Determine the [x, y] coordinate at the center of the cell enclosing the given text.  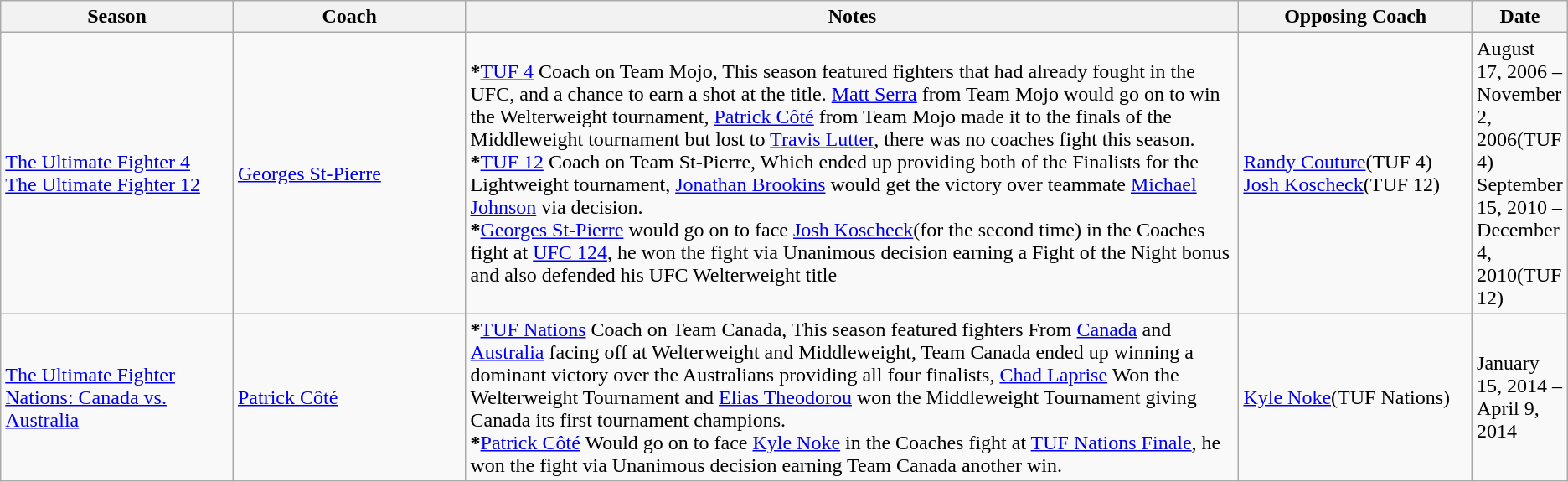
Notes [853, 17]
August 17, 2006 – November 2, 2006(TUF 4) September 15, 2010 – December 4, 2010(TUF 12) [1520, 173]
Randy Couture(TUF 4) Josh Koscheck(TUF 12) [1355, 173]
Date [1520, 17]
Season [117, 17]
January 15, 2014 – April 9, 2014 [1520, 397]
The Ultimate Fighter Nations: Canada vs. Australia [117, 397]
Coach [349, 17]
The Ultimate Fighter 4 The Ultimate Fighter 12 [117, 173]
Kyle Noke(TUF Nations) [1355, 397]
Georges St-Pierre [349, 173]
Opposing Coach [1355, 17]
Patrick Côté [349, 397]
